Pinpoint the cell where the given text exists, returning its [x, y] midpoint coordinate. 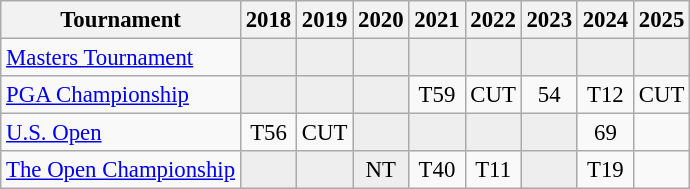
54 [549, 95]
2019 [325, 20]
Tournament [121, 20]
PGA Championship [121, 95]
2022 [493, 20]
NT [381, 170]
2023 [549, 20]
T12 [605, 95]
The Open Championship [121, 170]
T56 [268, 133]
T19 [605, 170]
69 [605, 133]
2024 [605, 20]
Masters Tournament [121, 58]
2018 [268, 20]
2021 [437, 20]
T40 [437, 170]
2025 [661, 20]
T59 [437, 95]
T11 [493, 170]
U.S. Open [121, 133]
2020 [381, 20]
